Output the (x, y) coordinate of the center of the cell containing the given text.  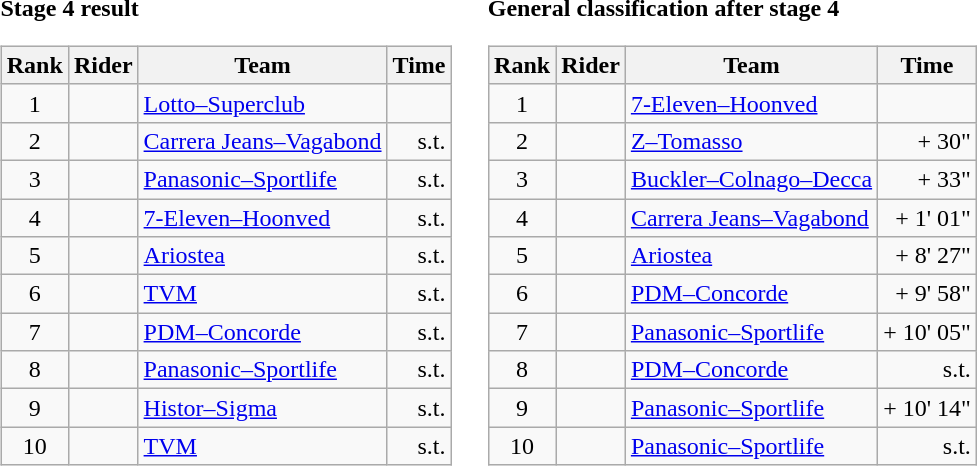
Z–Tomasso (751, 141)
+ 33" (928, 179)
+ 1' 01" (928, 217)
+ 9' 58" (928, 294)
Histor–Sigma (262, 408)
+ 8' 27" (928, 256)
Buckler–Colnago–Decca (751, 179)
+ 10' 14" (928, 408)
Lotto–Superclub (262, 103)
+ 10' 05" (928, 332)
+ 30" (928, 141)
